Provide the (X, Y) coordinate of the cell's center where the given text is located.  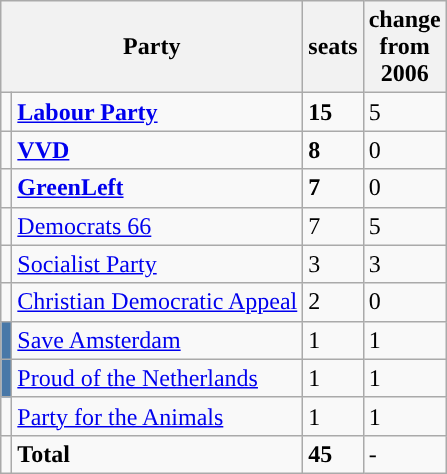
- (404, 454)
15 (333, 112)
Democrats 66 (158, 226)
Christian Democratic Appeal (158, 302)
seats (333, 47)
Save Amsterdam (158, 340)
Proud of the Netherlands (158, 378)
VVD (158, 150)
GreenLeft (158, 188)
45 (333, 454)
Party (152, 47)
2 (333, 302)
Labour Party (158, 112)
8 (333, 150)
changefrom2006 (404, 47)
Party for the Animals (158, 416)
Total (158, 454)
Socialist Party (158, 264)
